Determine the (x, y) coordinate at the center of the cell enclosing the given text.  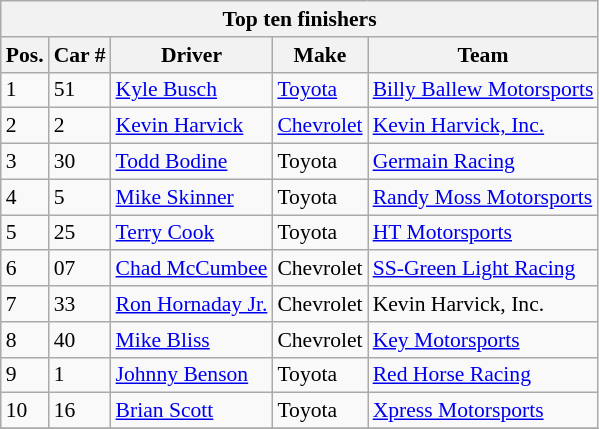
Xpress Motorsports (484, 411)
Make (320, 55)
4 (25, 197)
30 (80, 162)
Brian Scott (192, 411)
Pos. (25, 55)
Car # (80, 55)
3 (25, 162)
9 (25, 375)
Terry Cook (192, 233)
40 (80, 340)
Billy Ballew Motorsports (484, 90)
Chad McCumbee (192, 269)
Ron Hornaday Jr. (192, 304)
SS-Green Light Racing (484, 269)
Germain Racing (484, 162)
10 (25, 411)
25 (80, 233)
HT Motorsports (484, 233)
Kevin Harvick (192, 126)
16 (80, 411)
Key Motorsports (484, 340)
Mike Bliss (192, 340)
Top ten finishers (300, 19)
Todd Bodine (192, 162)
6 (25, 269)
07 (80, 269)
Mike Skinner (192, 197)
7 (25, 304)
Red Horse Racing (484, 375)
33 (80, 304)
Kyle Busch (192, 90)
Johnny Benson (192, 375)
Randy Moss Motorsports (484, 197)
Team (484, 55)
51 (80, 90)
Driver (192, 55)
8 (25, 340)
